Capture the cell that displays the provided text and extract its [x, y] central coordinate. 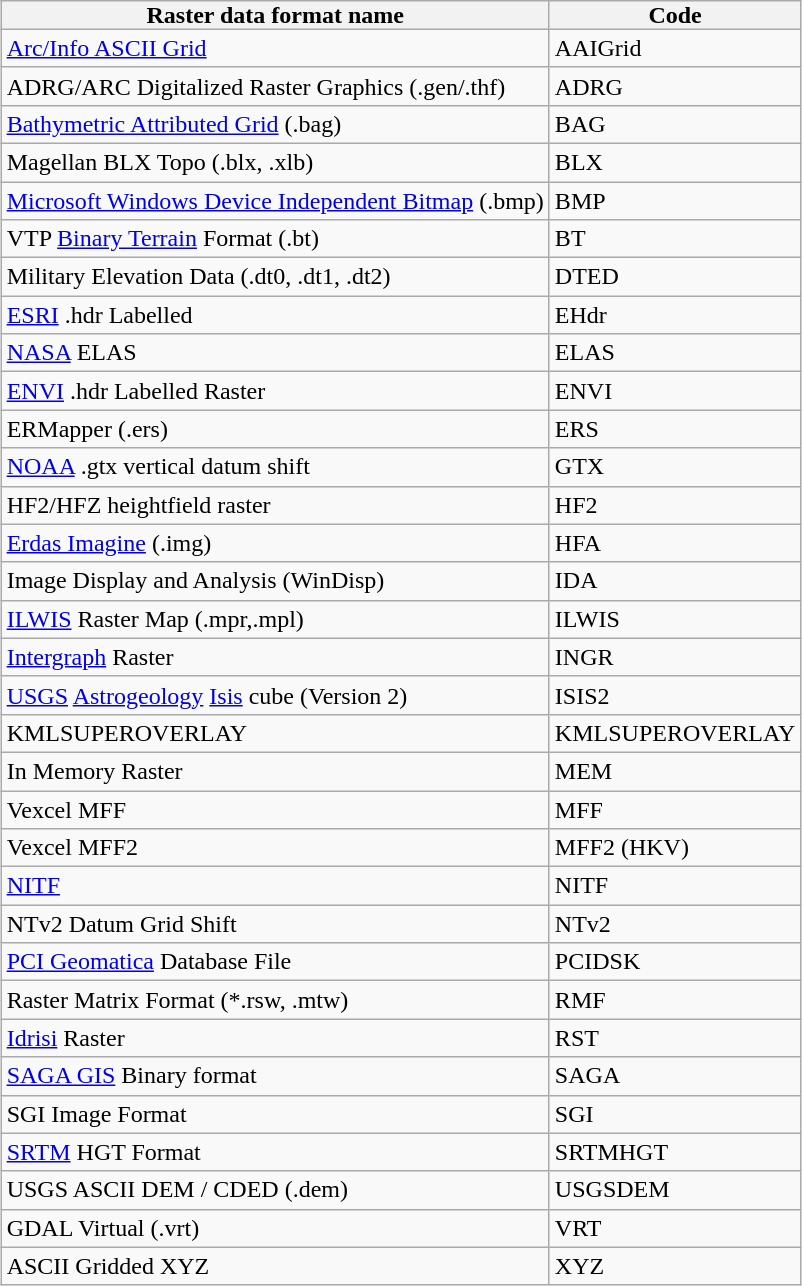
AAIGrid [675, 48]
ENVI [675, 391]
In Memory Raster [275, 771]
Magellan BLX Topo (.blx, .xlb) [275, 162]
Idrisi Raster [275, 1038]
ILWIS [675, 619]
ERS [675, 429]
SRTM HGT Format [275, 1152]
MEM [675, 771]
Vexcel MFF2 [275, 848]
Intergraph Raster [275, 657]
PCIDSK [675, 962]
GDAL Virtual (.vrt) [275, 1228]
NTv2 [675, 924]
XYZ [675, 1266]
Bathymetric Attributed Grid (.bag) [275, 124]
ISIS2 [675, 695]
VRT [675, 1228]
ASCII Gridded XYZ [275, 1266]
RST [675, 1038]
MFF [675, 809]
MFF2 (HKV) [675, 848]
EHdr [675, 315]
HF2/HFZ heightfield raster [275, 505]
ILWIS Raster Map (.mpr,.mpl) [275, 619]
Arc/Info ASCII Grid [275, 48]
BT [675, 239]
ESRI .hdr Labelled [275, 315]
BAG [675, 124]
ADRG/ARC Digitalized Raster Graphics (.gen/.thf) [275, 86]
Vexcel MFF [275, 809]
PCI Geomatica Database File [275, 962]
SRTMHGT [675, 1152]
DTED [675, 277]
ADRG [675, 86]
ENVI .hdr Labelled Raster [275, 391]
Raster Matrix Format (*.rsw, .mtw) [275, 1000]
Image Display and Analysis (WinDisp) [275, 581]
Military Elevation Data (.dt0, .dt1, .dt2) [275, 277]
SGI Image Format [275, 1114]
BLX [675, 162]
SAGA [675, 1076]
Erdas Imagine (.img) [275, 543]
USGS Astrogeology Isis cube (Version 2) [275, 695]
USGS ASCII DEM / CDED (.dem) [275, 1190]
NASA ELAS [275, 353]
ERMapper (.ers) [275, 429]
SGI [675, 1114]
NOAA .gtx vertical datum shift [275, 467]
Microsoft Windows Device Independent Bitmap (.bmp) [275, 201]
RMF [675, 1000]
HFA [675, 543]
USGSDEM [675, 1190]
INGR [675, 657]
ELAS [675, 353]
NTv2 Datum Grid Shift [275, 924]
Raster data format name [275, 15]
Code [675, 15]
BMP [675, 201]
HF2 [675, 505]
SAGA GIS Binary format [275, 1076]
IDA [675, 581]
GTX [675, 467]
VTP Binary Terrain Format (.bt) [275, 239]
